Locate the cell with the specified text and output its [x, y] center coordinate. 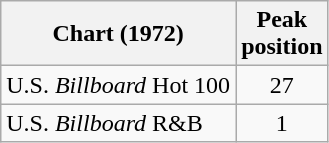
U.S. Billboard Hot 100 [118, 85]
Peakposition [282, 34]
Chart (1972) [118, 34]
U.S. Billboard R&B [118, 123]
27 [282, 85]
1 [282, 123]
